Find where the given text appears and provide that cell's center as (x, y) coordinate. 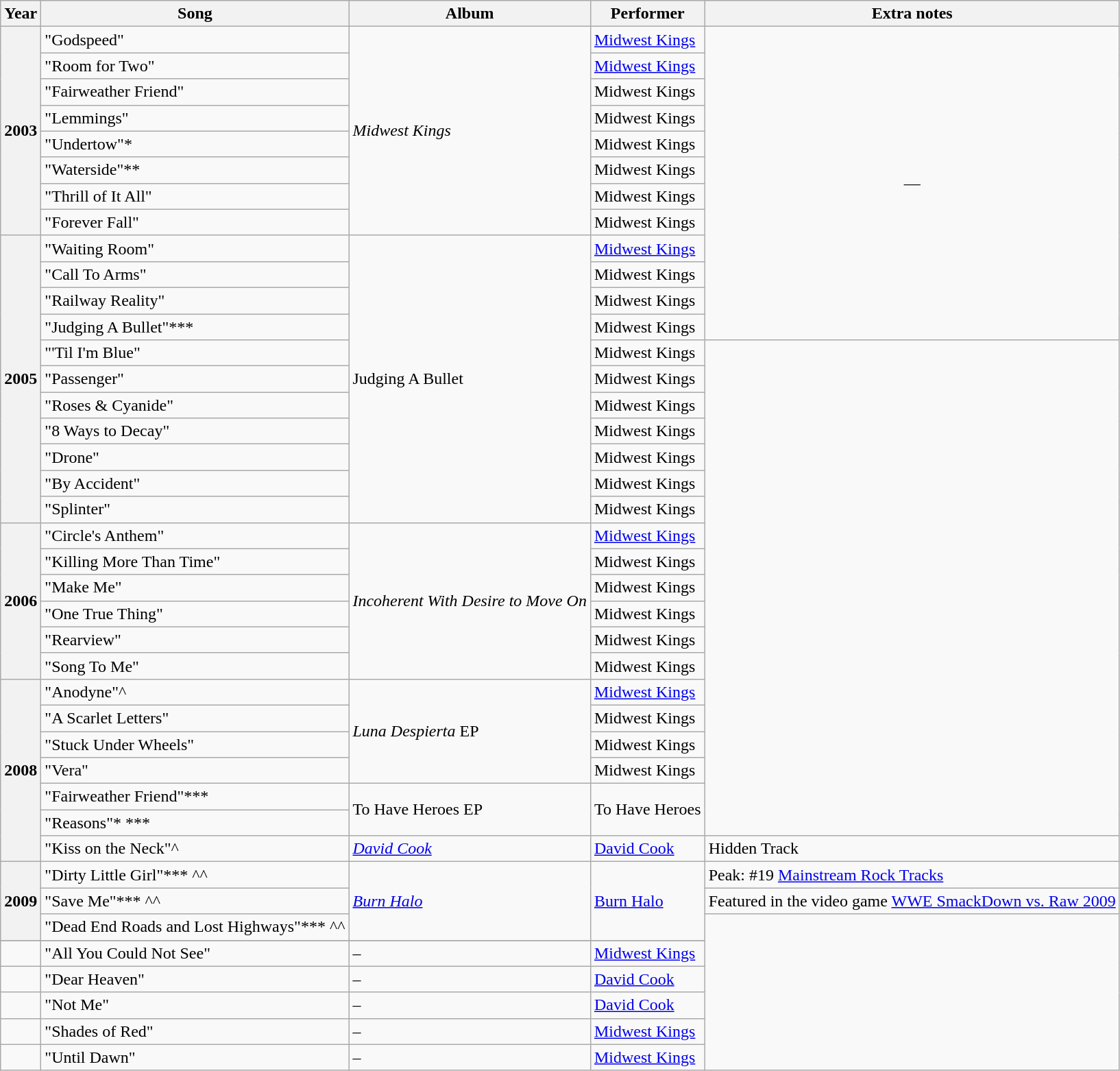
"Fairweather Friend"*** (195, 797)
"Kiss on the Neck"^ (195, 849)
"Song To Me" (195, 666)
Judging A Bullet (470, 378)
"Passenger" (195, 379)
"Killing More Than Time" (195, 562)
"Roses & Cyanide" (195, 405)
"All You Could Not See" (195, 953)
"Forever Fall" (195, 222)
"Stuck Under Wheels" (195, 744)
Album (470, 14)
2003 (21, 131)
"Until Dawn" (195, 1057)
Luna Despierta EP (470, 731)
— (912, 184)
2009 (21, 901)
"Save Me"*** ^^ (195, 901)
"Vera" (195, 771)
"A Scarlet Letters" (195, 718)
Peak: #19 Mainstream Rock Tracks (912, 875)
"Not Me" (195, 1005)
Extra notes (912, 14)
2006 (21, 601)
Year (21, 14)
"Rearview" (195, 640)
"Circle's Anthem" (195, 535)
"Anodyne"^ (195, 692)
"Judging A Bullet"*** (195, 327)
To Have Heroes (647, 810)
"'Til I'm Blue" (195, 353)
"8 Ways to Decay" (195, 431)
Hidden Track (912, 849)
"Make Me" (195, 588)
"By Accident" (195, 483)
Incoherent With Desire to Move On (470, 601)
"Dirty Little Girl"*** ^^ (195, 875)
"Splinter" (195, 509)
"Shades of Red" (195, 1031)
"Drone" (195, 457)
"Waiting Room" (195, 248)
"Call To Arms" (195, 274)
2005 (21, 378)
Featured in the video game WWE SmackDown vs. Raw 2009 (912, 901)
"Thrill of It All" (195, 196)
"Waterside"** (195, 170)
"Fairweather Friend" (195, 92)
"Lemmings" (195, 118)
"Dead End Roads and Lost Highways"*** ^^ (195, 927)
To Have Heroes EP (470, 810)
"One True Thing" (195, 614)
Performer (647, 14)
"Room for Two" (195, 66)
"Undertow"* (195, 144)
"Reasons"* *** (195, 823)
"Dear Heaven" (195, 979)
2008 (21, 770)
"Godspeed" (195, 40)
"Railway Reality" (195, 300)
Song (195, 14)
